For the text-containing cell, return its midpoint in (x, y) coordinate format. 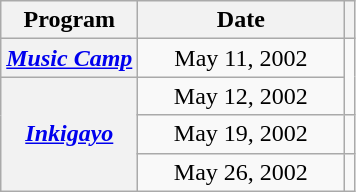
May 12, 2002 (241, 96)
May 26, 2002 (241, 172)
Inkigayo (70, 134)
Date (241, 20)
Music Camp (70, 58)
May 19, 2002 (241, 134)
Program (70, 20)
May 11, 2002 (241, 58)
